Identify which cell holds the provided text, then report its (X, Y) central coordinate. 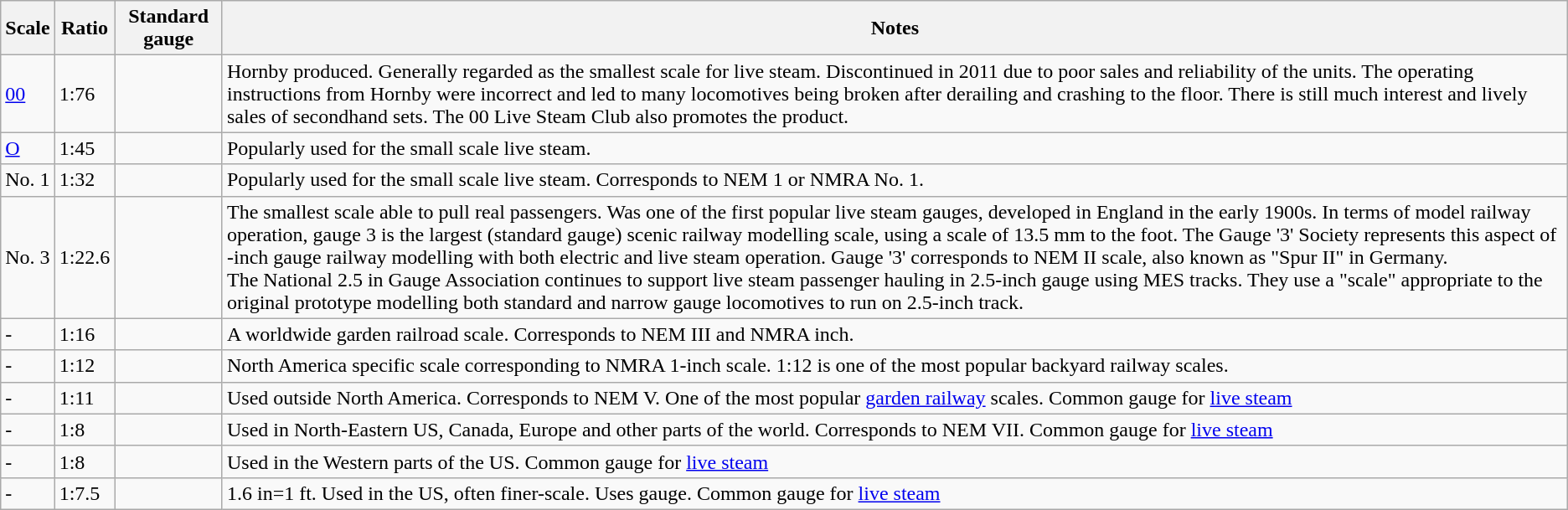
Popularly used for the small scale live steam. (895, 148)
Used in the Western parts of the US. Common gauge for live steam (895, 461)
Notes (895, 28)
Scale (28, 28)
Ratio (85, 28)
1:11 (85, 398)
Standard gauge (169, 28)
00 (28, 94)
1:22.6 (85, 257)
No. 1 (28, 180)
1:45 (85, 148)
1.6 in=1 ft. Used in the US, often finer-scale. Uses gauge. Common gauge for live steam (895, 493)
1:12 (85, 366)
1:16 (85, 334)
1:7.5 (85, 493)
Used in North-Eastern US, Canada, Europe and other parts of the world. Corresponds to NEM VII. Common gauge for live steam (895, 430)
A worldwide garden railroad scale. Corresponds to NEM III and NMRA inch. (895, 334)
No. 3 (28, 257)
1:32 (85, 180)
North America specific scale corresponding to NMRA 1-inch scale. 1:12 is one of the most popular backyard railway scales. (895, 366)
1:76 (85, 94)
Popularly used for the small scale live steam. Corresponds to NEM 1 or NMRA No. 1. (895, 180)
O (28, 148)
Used outside North America. Corresponds to NEM V. One of the most popular garden railway scales. Common gauge for live steam (895, 398)
